Return the (X, Y) coordinate for the center point of the cell that contains the specified text.  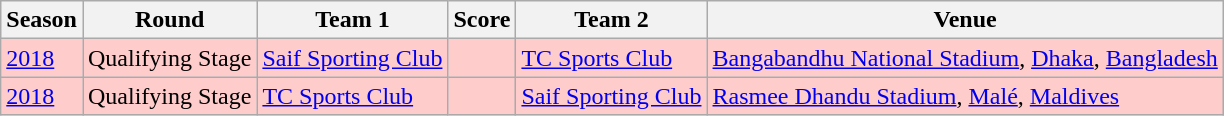
Bangabandhu National Stadium, Dhaka, Bangladesh (965, 58)
Rasmee Dhandu Stadium, Malé, Maldives (965, 96)
Round (169, 20)
Team 2 (612, 20)
Venue (965, 20)
Season (42, 20)
Score (482, 20)
Team 1 (352, 20)
